From the cell containing the given text, extract its center point as (x, y) coordinate. 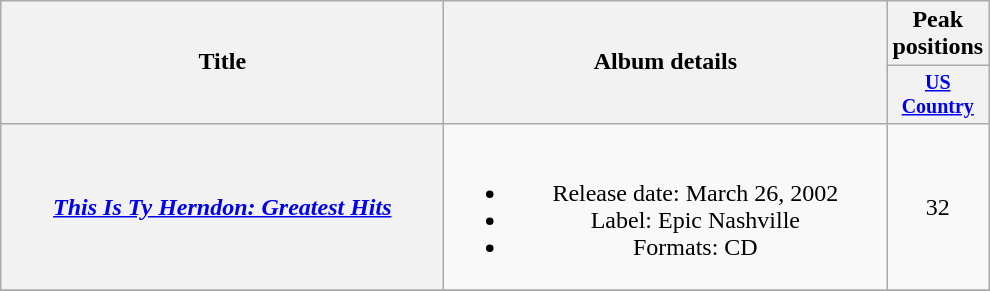
Release date: March 26, 2002Label: Epic NashvilleFormats: CD (666, 206)
Title (222, 62)
This Is Ty Herndon: Greatest Hits (222, 206)
Album details (666, 62)
Peak positions (938, 34)
US Country (938, 94)
32 (938, 206)
